Pinpoint the cell where the given text exists, returning its [x, y] midpoint coordinate. 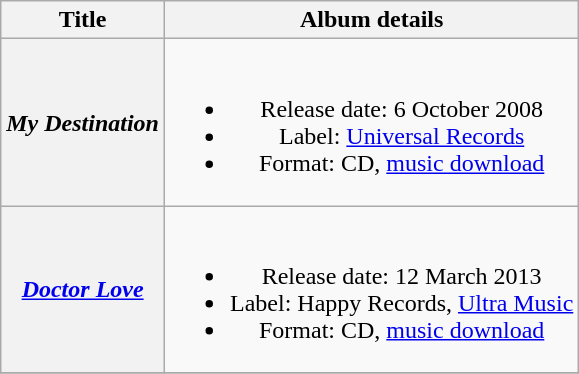
Release date: 12 March 2013Label: Happy Records, Ultra MusicFormat: CD, music download [372, 290]
Album details [372, 20]
Release date: 6 October 2008Label: Universal RecordsFormat: CD, music download [372, 122]
Doctor Love [83, 290]
My Destination [83, 122]
Title [83, 20]
